From the cell containing the given text, extract its center point as [x, y] coordinate. 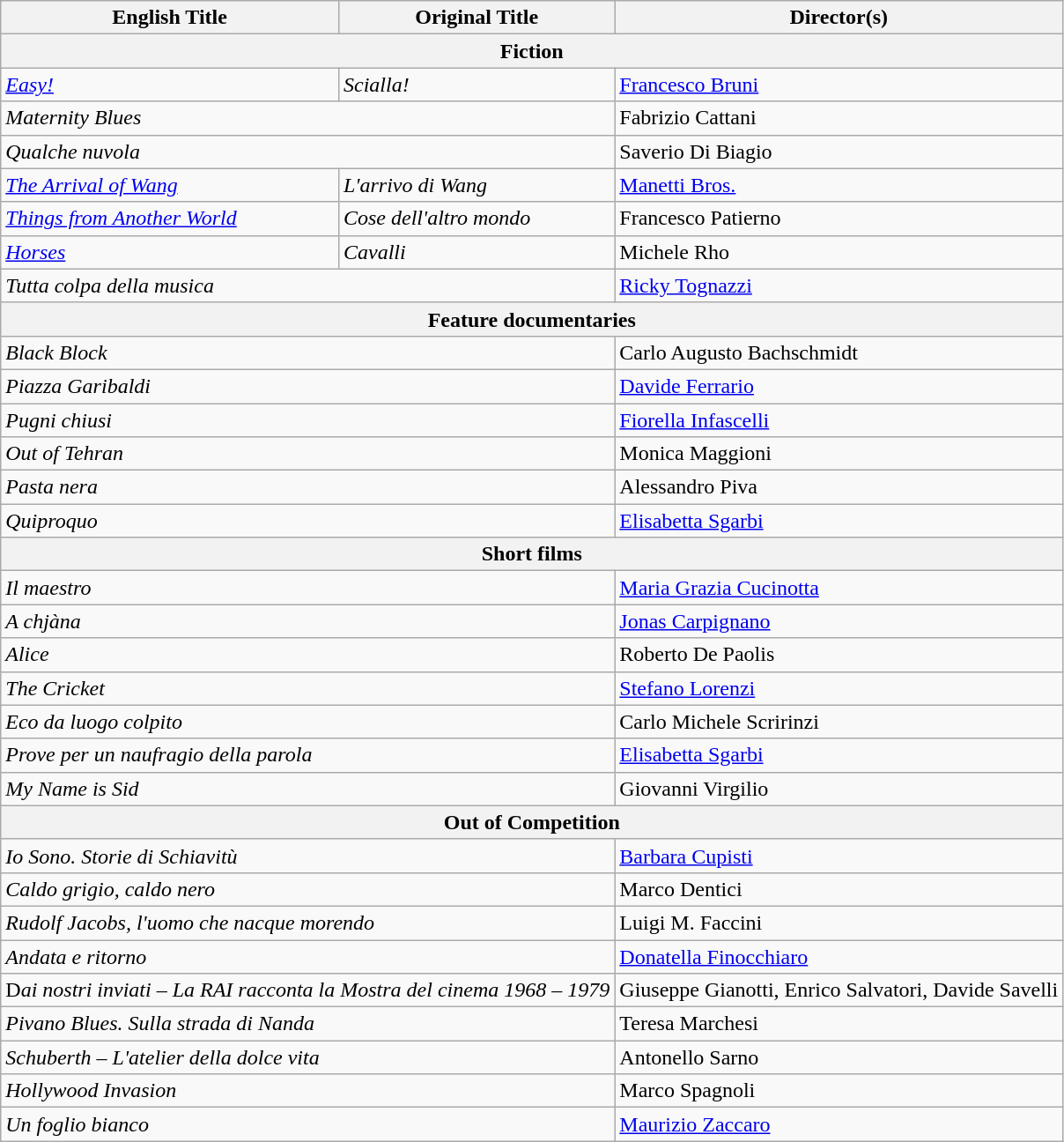
Maurizio Zaccaro [839, 1124]
Horses [170, 252]
Michele Rho [839, 252]
Francesco Bruni [839, 85]
Maria Grazia Cucinotta [839, 588]
The Cricket [308, 688]
Maternity Blues [308, 118]
Out of Competition [532, 822]
Manetti Bros. [839, 185]
Rudolf Jacobs, l'uomo che nacque morendo [308, 923]
Alessandro Piva [839, 487]
Black Block [308, 352]
Schuberth – L'atelier della dolce vita [308, 1057]
Pivano Blues. Sulla strada di Nanda [308, 1024]
Short films [532, 554]
Director(s) [839, 18]
The Arrival of Wang [170, 185]
Eco da luogo colpito [308, 722]
Qualche nuvola [308, 152]
Giuseppe Gianotti, Enrico Salvatori, Davide Savelli [839, 990]
Marco Dentici [839, 889]
Feature documentaries [532, 319]
Fiction [532, 51]
Marco Spagnoli [839, 1091]
Tutta colpa della musica [308, 285]
Quiproquo [308, 521]
Prove per un naufragio della parola [308, 755]
Carlo Michele Scririnzi [839, 722]
Pasta nera [308, 487]
Dai nostri inviati – La RAI racconta la Mostra del cinema 1968 – 1979 [308, 990]
Pugni chiusi [308, 420]
A chjàna [308, 621]
Things from Another World [170, 219]
Ricky Tognazzi [839, 285]
Monica Maggioni [839, 454]
Io Sono. Storie di Schiavitù [308, 856]
Hollywood Invasion [308, 1091]
Donatella Finocchiaro [839, 956]
English Title [170, 18]
Roberto De Paolis [839, 655]
Stefano Lorenzi [839, 688]
Out of Tehran [308, 454]
Cavalli [476, 252]
My Name is Sid [308, 789]
Carlo Augusto Bachschmidt [839, 352]
L'arrivo di Wang [476, 185]
Fiorella Infascelli [839, 420]
Original Title [476, 18]
Andata e ritorno [308, 956]
Luigi M. Faccini [839, 923]
Saverio Di Biagio [839, 152]
Easy! [170, 85]
Piazza Garibaldi [308, 386]
Teresa Marchesi [839, 1024]
Jonas Carpignano [839, 621]
Alice [308, 655]
Il maestro [308, 588]
Barbara Cupisti [839, 856]
Cose dell'altro mondo [476, 219]
Davide Ferrario [839, 386]
Fabrizio Cattani [839, 118]
Scialla! [476, 85]
Antonello Sarno [839, 1057]
Giovanni Virgilio [839, 789]
Francesco Patierno [839, 219]
Un foglio bianco [308, 1124]
Caldo grigio, caldo nero [308, 889]
